From the cell containing the given text, extract its center point as [X, Y] coordinate. 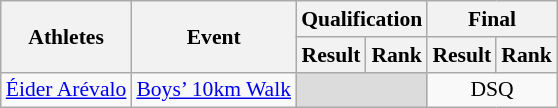
Final [492, 19]
Athletes [66, 36]
Boys’ 10km Walk [214, 90]
Éider Arévalo [66, 90]
Qualification [362, 19]
DSQ [492, 90]
Event [214, 36]
